Pinpoint the cell where the given text exists, returning its (X, Y) midpoint coordinate. 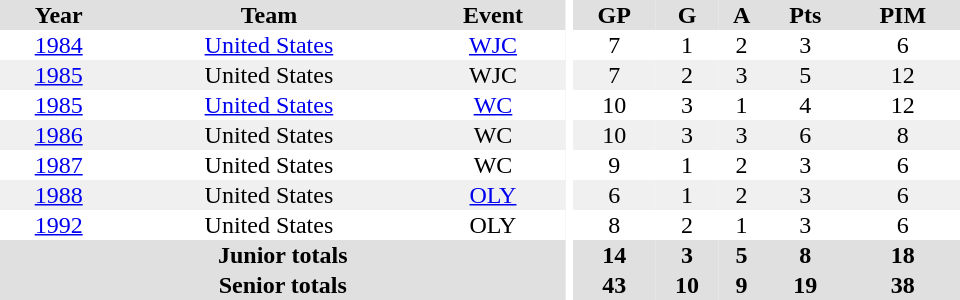
Year (58, 15)
18 (903, 255)
1984 (58, 45)
Senior totals (283, 285)
Pts (806, 15)
A (742, 15)
1992 (58, 225)
PIM (903, 15)
14 (614, 255)
1986 (58, 135)
38 (903, 285)
1987 (58, 165)
4 (806, 105)
G (687, 15)
1988 (58, 195)
Junior totals (283, 255)
GP (614, 15)
19 (806, 285)
43 (614, 285)
Team (268, 15)
Event (492, 15)
